Scan for the cell matching the given text and deliver its (x, y) coordinate at center. 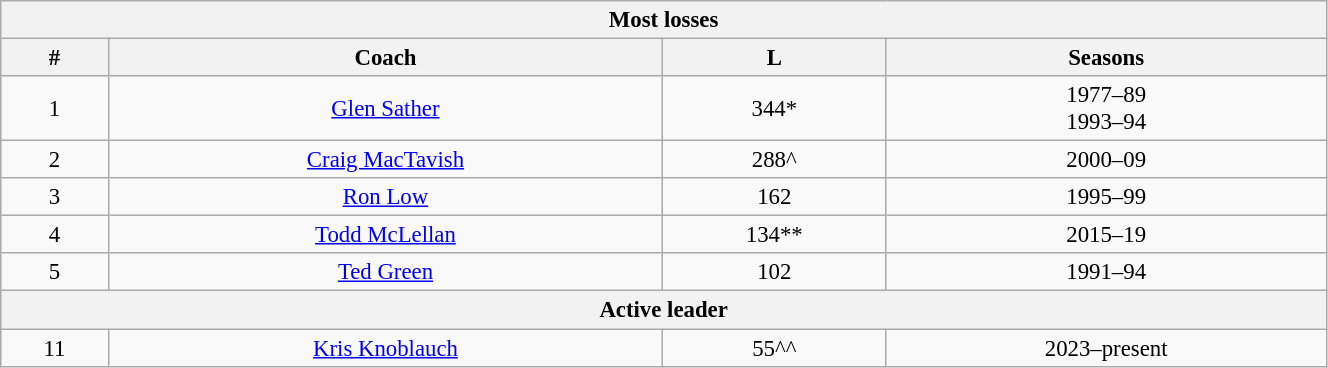
288^ (774, 160)
134** (774, 235)
Active leader (664, 310)
# (54, 58)
1995–99 (1106, 197)
2015–19 (1106, 235)
162 (774, 197)
2000–09 (1106, 160)
L (774, 58)
102 (774, 273)
55^^ (774, 348)
3 (54, 197)
344* (774, 108)
4 (54, 235)
Coach (385, 58)
Most losses (664, 20)
Glen Sather (385, 108)
Todd McLellan (385, 235)
2 (54, 160)
Seasons (1106, 58)
1 (54, 108)
Ron Low (385, 197)
11 (54, 348)
1977–891993–94 (1106, 108)
2023–present (1106, 348)
1991–94 (1106, 273)
5 (54, 273)
Craig MacTavish (385, 160)
Ted Green (385, 273)
Kris Knoblauch (385, 348)
